Output the [x, y] coordinate of the center of the cell containing the given text.  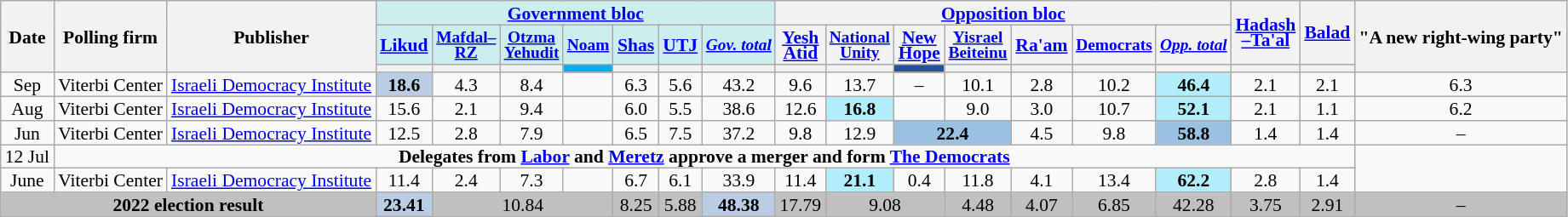
48.38 [738, 204]
16.8 [859, 109]
6.0 [635, 109]
22.4 [953, 133]
Democrats [1114, 44]
21.1 [859, 180]
7.5 [680, 133]
Opp. total [1193, 44]
37.2 [738, 133]
Publisher [271, 37]
10.1 [978, 85]
46.4 [1193, 85]
Mafdal–RZ [467, 44]
52.1 [1193, 109]
38.6 [738, 109]
0.4 [920, 180]
9.6 [801, 85]
6.2 [1460, 109]
NewHope [920, 44]
10.84 [523, 204]
9.4 [531, 109]
6.1 [680, 180]
2.91 [1327, 204]
Polling firm [111, 37]
9.08 [885, 204]
2022 election result [188, 204]
Gov. total [738, 44]
Likud [404, 44]
2.4 [467, 180]
Government bloc [576, 13]
62.2 [1193, 180]
4.3 [467, 85]
OtzmaYehudit [531, 44]
5.5 [680, 109]
8.4 [531, 85]
23.41 [404, 204]
8.25 [635, 204]
Noam [588, 44]
9.0 [978, 109]
4.5 [1041, 133]
33.9 [738, 180]
12.5 [404, 133]
4.1 [1041, 180]
18.6 [404, 85]
UTJ [680, 44]
10.2 [1114, 85]
NationalUnity [859, 44]
10.7 [1114, 109]
YisraelBeiteinu [978, 44]
4.48 [978, 204]
42.28 [1193, 204]
17.79 [801, 204]
15.6 [404, 109]
Aug [27, 109]
7.9 [531, 133]
11.8 [978, 180]
"A new right-wing party" [1460, 37]
Date [27, 37]
6.85 [1114, 204]
Shas [635, 44]
Delegates from Labor and Meretz approve a merger and form The Democrats [704, 157]
June [27, 180]
13.7 [859, 85]
3.0 [1041, 109]
YeshAtid [801, 44]
3.75 [1266, 204]
12.9 [859, 133]
Opposition bloc [1003, 13]
4.07 [1041, 204]
7.3 [531, 180]
12 Jul [27, 157]
12.6 [801, 109]
Sep [27, 85]
1.1 [1327, 109]
Hadash–Ta'al [1266, 32]
58.8 [1193, 133]
5.6 [680, 85]
6.5 [635, 133]
43.2 [738, 85]
5.88 [680, 204]
Ra'am [1041, 44]
6.7 [635, 180]
Balad [1327, 32]
13.4 [1114, 180]
Jun [27, 133]
